Pinpoint the cell where the given text exists, returning its [X, Y] midpoint coordinate. 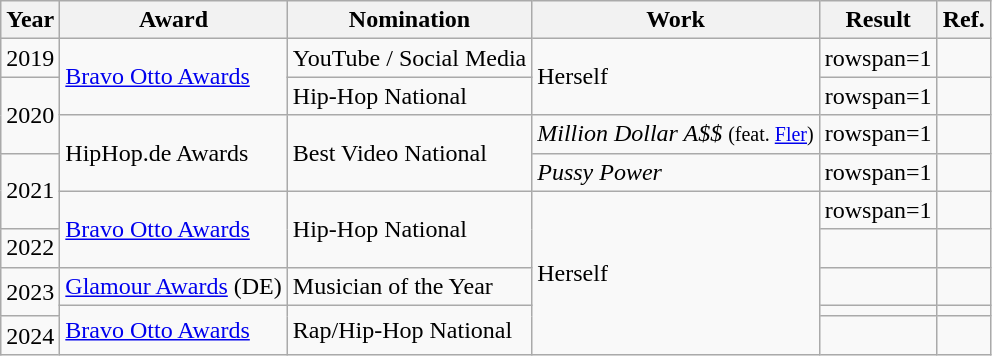
Million Dollar A$$ (feat. Fler) [676, 134]
Award [174, 20]
2021 [30, 191]
2019 [30, 58]
2024 [30, 335]
2022 [30, 248]
Rap/Hip-Hop National [409, 330]
Glamour Awards (DE) [174, 286]
Ref. [964, 20]
Work [676, 20]
Musician of the Year [409, 286]
Result [878, 20]
2023 [30, 292]
Pussy Power [676, 172]
HipHop.de Awards [174, 153]
YouTube / Social Media [409, 58]
Nomination [409, 20]
Best Video National [409, 153]
Year [30, 20]
2020 [30, 115]
